Determine the [x, y] coordinate at the center of the cell enclosing the given text.  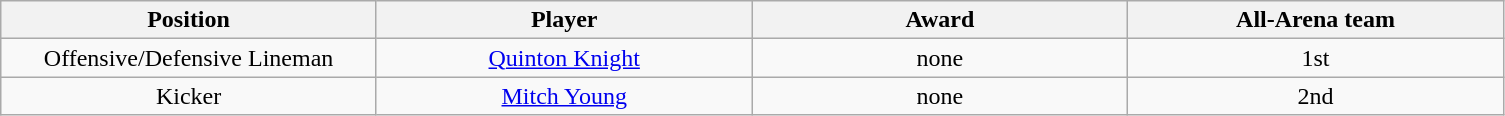
All-Arena team [1316, 20]
Player [564, 20]
Award [940, 20]
Mitch Young [564, 96]
Kicker [189, 96]
Offensive/Defensive Lineman [189, 58]
Position [189, 20]
2nd [1316, 96]
Quinton Knight [564, 58]
1st [1316, 58]
